From the cell containing the given text, extract its center point as (x, y) coordinate. 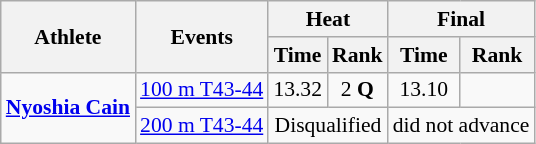
Nyoshia Cain (68, 108)
did not advance (462, 126)
13.10 (424, 90)
100 m T43-44 (202, 90)
2 Q (358, 90)
200 m T43-44 (202, 126)
13.32 (298, 90)
Heat (328, 19)
Disqualified (328, 126)
Athlete (68, 36)
Events (202, 36)
Final (462, 19)
